Provide the [x, y] coordinate of the cell's center where the given text is located.  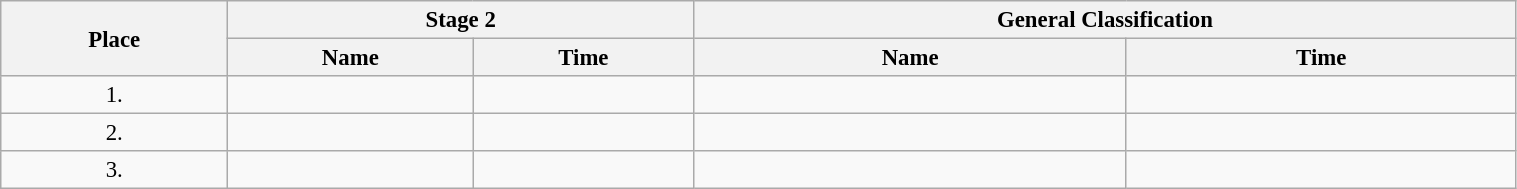
3. [114, 170]
Place [114, 38]
Stage 2 [461, 20]
2. [114, 133]
General Classification [1105, 20]
1. [114, 95]
